Extract the [x, y] coordinate from the center of the cell holding the provided text.  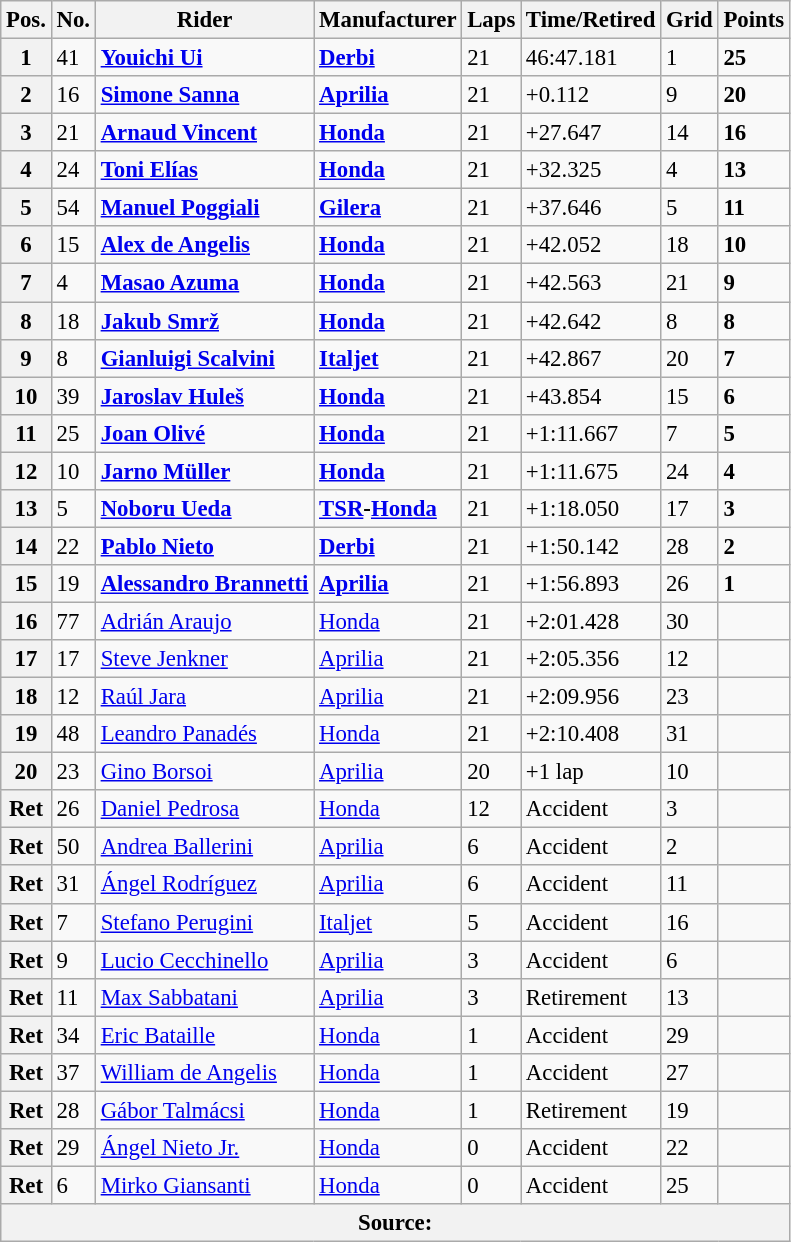
+42.867 [591, 358]
Gilera [388, 208]
Andrea Ballerini [204, 847]
Lucio Cecchinello [204, 960]
50 [73, 847]
Rider [204, 20]
27 [690, 1073]
William de Angelis [204, 1073]
54 [73, 208]
+42.642 [591, 321]
+37.646 [591, 208]
Youichi Ui [204, 58]
+27.647 [591, 133]
Steve Jenkner [204, 659]
Manufacturer [388, 20]
No. [73, 20]
Grid [690, 20]
Simone Sanna [204, 95]
Toni Elías [204, 170]
Mirko Giansanti [204, 1185]
Jaroslav Huleš [204, 396]
39 [73, 396]
+1:11.667 [591, 433]
34 [73, 1035]
Max Sabbatani [204, 997]
+2:01.428 [591, 621]
+2:05.356 [591, 659]
Manuel Poggiali [204, 208]
+42.563 [591, 283]
Eric Bataille [204, 1035]
Pablo Nieto [204, 546]
Time/Retired [591, 20]
Alessandro Brannetti [204, 584]
Adrián Araujo [204, 621]
Leandro Panadés [204, 734]
Alex de Angelis [204, 245]
Gábor Talmácsi [204, 1110]
+1:50.142 [591, 546]
+0.112 [591, 95]
Laps [492, 20]
+1:56.893 [591, 584]
Jakub Smrž [204, 321]
Daniel Pedrosa [204, 809]
Raúl Jara [204, 697]
+2:09.956 [591, 697]
30 [690, 621]
+1:18.050 [591, 509]
+1:11.675 [591, 471]
Ángel Rodríguez [204, 885]
77 [73, 621]
TSR-Honda [388, 509]
Stefano Perugini [204, 922]
+42.052 [591, 245]
48 [73, 734]
Arnaud Vincent [204, 133]
37 [73, 1073]
Source: [396, 1223]
Joan Olivé [204, 433]
Points [754, 20]
+2:10.408 [591, 734]
46:47.181 [591, 58]
41 [73, 58]
Pos. [26, 20]
+1 lap [591, 772]
+32.325 [591, 170]
Gianluigi Scalvini [204, 358]
Ángel Nieto Jr. [204, 1148]
Noboru Ueda [204, 509]
Jarno Müller [204, 471]
Gino Borsoi [204, 772]
Masao Azuma [204, 283]
+43.854 [591, 396]
